Detect which cell encompasses the target text, then output its [x, y] center coordinate. 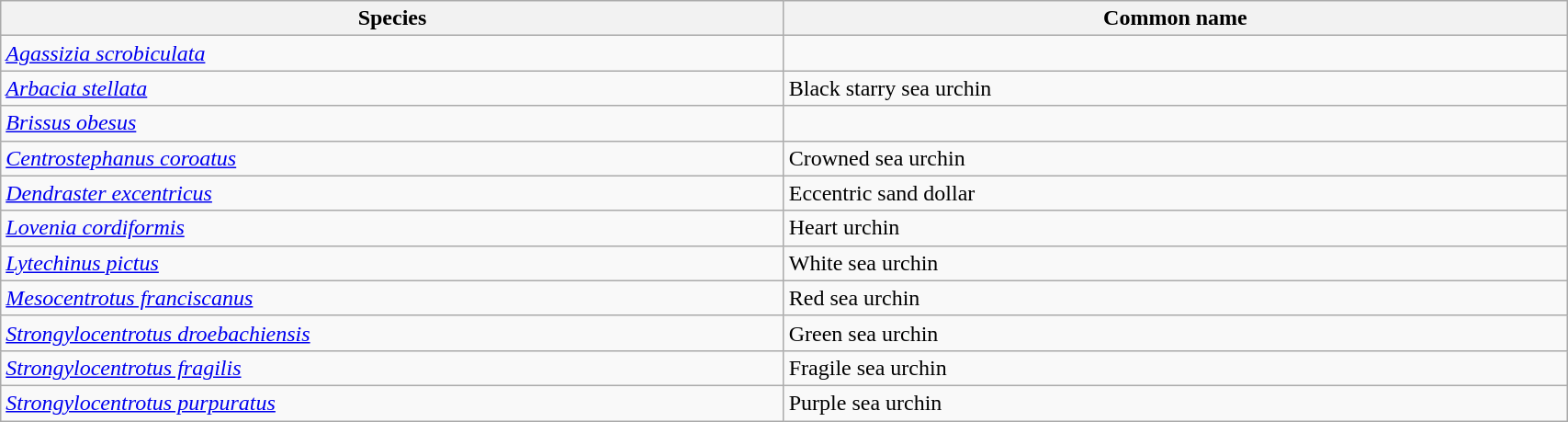
Strongylocentrotus droebachiensis [392, 333]
Common name [1175, 18]
Green sea urchin [1175, 333]
Crowned sea urchin [1175, 158]
Strongylocentrotus purpuratus [392, 403]
Species [392, 18]
Agassizia scrobiculata [392, 53]
Purple sea urchin [1175, 403]
Fragile sea urchin [1175, 368]
Centrostephanus coroatus [392, 158]
Lovenia cordiformis [392, 228]
Arbacia stellata [392, 88]
Strongylocentrotus fragilis [392, 368]
Black starry sea urchin [1175, 88]
White sea urchin [1175, 263]
Lytechinus pictus [392, 263]
Heart urchin [1175, 228]
Dendraster excentricus [392, 193]
Brissus obesus [392, 123]
Eccentric sand dollar [1175, 193]
Red sea urchin [1175, 298]
Mesocentrotus franciscanus [392, 298]
